Return (X, Y) of the center of cell containing provided text 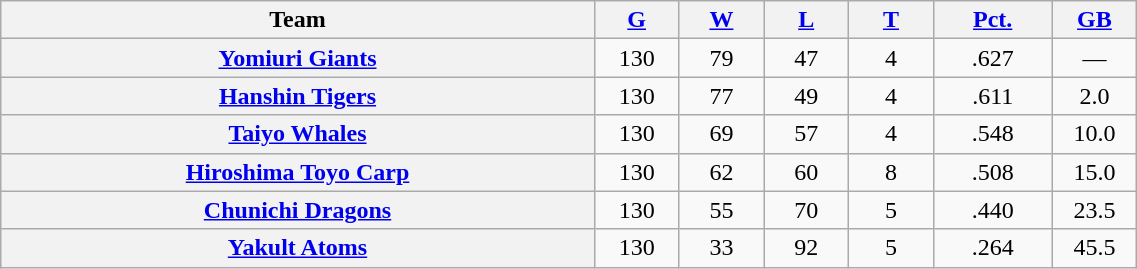
GB (1094, 20)
62 (722, 172)
Yakult Atoms (298, 248)
Yomiuri Giants (298, 58)
33 (722, 248)
45.5 (1094, 248)
.627 (992, 58)
.611 (992, 96)
Pct. (992, 20)
.548 (992, 134)
Chunichi Dragons (298, 210)
92 (806, 248)
Hanshin Tigers (298, 96)
23.5 (1094, 210)
69 (722, 134)
— (1094, 58)
8 (892, 172)
47 (806, 58)
Hiroshima Toyo Carp (298, 172)
.440 (992, 210)
.264 (992, 248)
10.0 (1094, 134)
55 (722, 210)
.508 (992, 172)
79 (722, 58)
Taiyo Whales (298, 134)
60 (806, 172)
Team (298, 20)
49 (806, 96)
W (722, 20)
70 (806, 210)
77 (722, 96)
15.0 (1094, 172)
T (892, 20)
57 (806, 134)
L (806, 20)
G (636, 20)
2.0 (1094, 96)
